Locate the cell with the specified text and output its [X, Y] center coordinate. 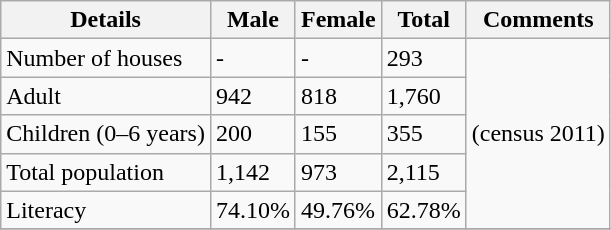
Female [338, 20]
155 [338, 134]
Children (0–6 years) [106, 134]
Adult [106, 96]
818 [338, 96]
1,760 [424, 96]
942 [252, 96]
1,142 [252, 172]
Details [106, 20]
355 [424, 134]
Total population [106, 172]
62.78% [424, 210]
2,115 [424, 172]
Literacy [106, 210]
200 [252, 134]
49.76% [338, 210]
Male [252, 20]
Comments [538, 20]
293 [424, 58]
Number of houses [106, 58]
Total [424, 20]
74.10% [252, 210]
973 [338, 172]
(census 2011) [538, 134]
